Output the [x, y] coordinate of the center of the cell containing the given text.  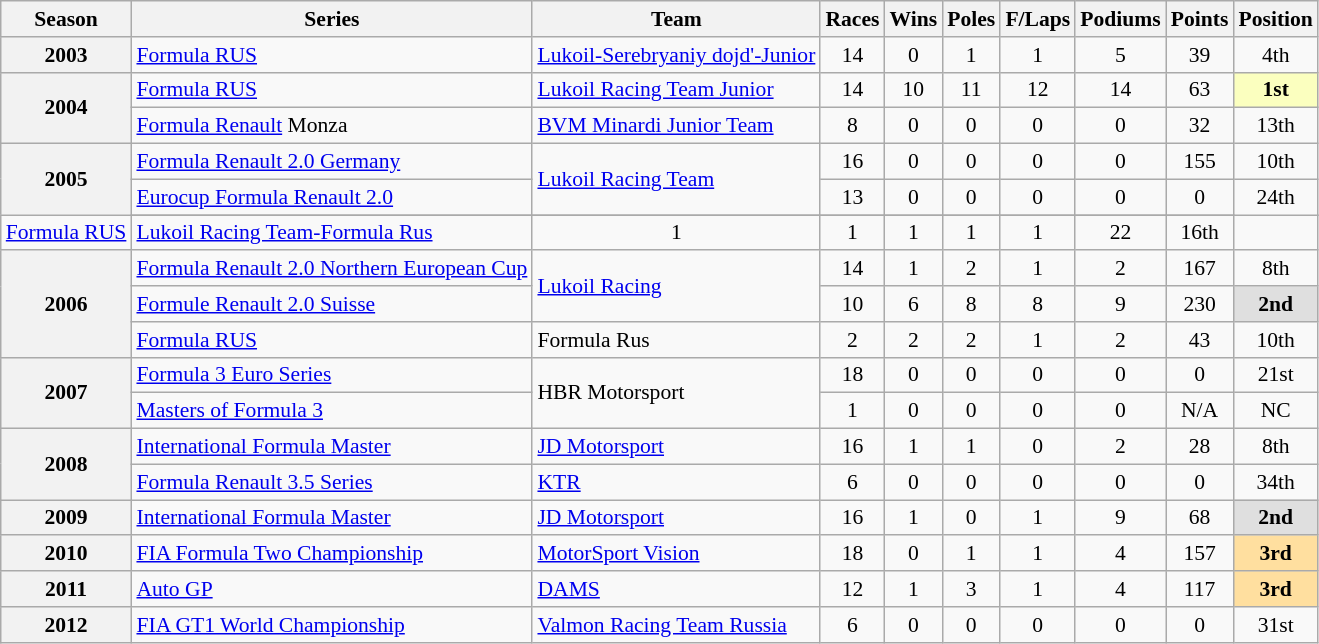
Podiums [1120, 19]
Poles [971, 19]
11 [971, 90]
FIA GT1 World Championship [332, 625]
39 [1200, 55]
3 [971, 589]
Position [1275, 19]
34th [1275, 482]
Lukoil Racing [676, 286]
Formula 3 Euro Series [332, 375]
Team [676, 19]
13th [1275, 126]
Series [332, 19]
117 [1200, 589]
2009 [66, 518]
Races [852, 19]
KTR [676, 482]
2006 [66, 304]
NC [1275, 411]
2012 [66, 625]
24th [1275, 197]
4th [1275, 55]
N/A [1200, 411]
5 [1120, 55]
2007 [66, 392]
28 [1200, 447]
63 [1200, 90]
DAMS [676, 589]
2008 [66, 464]
2011 [66, 589]
MotorSport Vision [676, 554]
Formula Rus [676, 340]
Lukoil-Serebryaniy dojd'-Junior [676, 55]
Lukoil Racing Team [676, 180]
43 [1200, 340]
F/Laps [1038, 19]
Valmon Racing Team Russia [676, 625]
2004 [66, 108]
157 [1200, 554]
22 [1120, 233]
Lukoil Racing Team-Formula Rus [332, 233]
21st [1275, 375]
16th [1200, 233]
Formula Renault Monza [332, 126]
Season [66, 19]
Formula Renault 2.0 Northern European Cup [332, 269]
Formula Renault 2.0 Germany [332, 162]
Wins [913, 19]
2005 [66, 180]
32 [1200, 126]
Auto GP [332, 589]
1st [1275, 90]
Lukoil Racing Team Junior [676, 90]
Masters of Formula 3 [332, 411]
Eurocup Formula Renault 2.0 [332, 197]
2003 [66, 55]
31st [1275, 625]
230 [1200, 304]
BVM Minardi Junior Team [676, 126]
167 [1200, 269]
HBR Motorsport [676, 392]
FIA Formula Two Championship [332, 554]
155 [1200, 162]
Formula Renault 3.5 Series [332, 482]
Points [1200, 19]
13 [852, 197]
Formule Renault 2.0 Suisse [332, 304]
2010 [66, 554]
68 [1200, 518]
